Scan for the cell matching the given text and deliver its [x, y] coordinate at center. 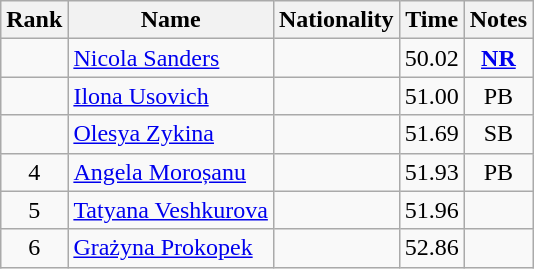
Tatyana Veshkurova [171, 210]
Nicola Sanders [171, 58]
SB [498, 134]
Name [171, 20]
51.69 [432, 134]
51.93 [432, 172]
6 [34, 248]
Ilona Usovich [171, 96]
NR [498, 58]
5 [34, 210]
Time [432, 20]
50.02 [432, 58]
51.96 [432, 210]
Rank [34, 20]
Notes [498, 20]
51.00 [432, 96]
4 [34, 172]
Grażyna Prokopek [171, 248]
52.86 [432, 248]
Nationality [336, 20]
Olesya Zykina [171, 134]
Angela Moroșanu [171, 172]
